From the cell containing the given text, extract its center point as (x, y) coordinate. 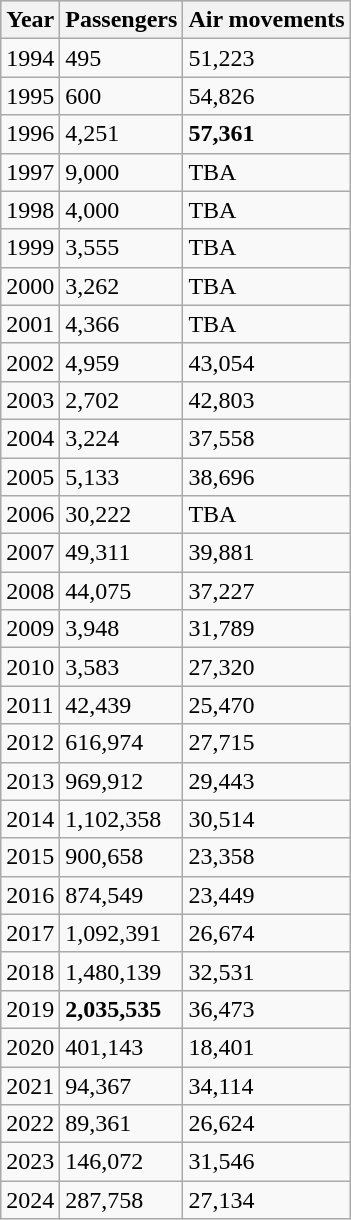
2008 (30, 591)
23,358 (266, 857)
401,143 (122, 1047)
29,443 (266, 781)
25,470 (266, 705)
9,000 (122, 172)
4,366 (122, 324)
51,223 (266, 58)
54,826 (266, 96)
Air movements (266, 20)
5,133 (122, 477)
26,674 (266, 933)
18,401 (266, 1047)
39,881 (266, 553)
874,549 (122, 895)
94,367 (122, 1085)
3,262 (122, 286)
44,075 (122, 591)
4,251 (122, 134)
37,558 (266, 438)
2005 (30, 477)
1,480,139 (122, 971)
1995 (30, 96)
1998 (30, 210)
34,114 (266, 1085)
2010 (30, 667)
4,959 (122, 362)
2024 (30, 1200)
2015 (30, 857)
32,531 (266, 971)
31,546 (266, 1162)
2012 (30, 743)
495 (122, 58)
616,974 (122, 743)
2019 (30, 1009)
1996 (30, 134)
2,035,535 (122, 1009)
2009 (30, 629)
2021 (30, 1085)
27,320 (266, 667)
1994 (30, 58)
2016 (30, 895)
1,092,391 (122, 933)
2023 (30, 1162)
2001 (30, 324)
2011 (30, 705)
600 (122, 96)
36,473 (266, 1009)
42,803 (266, 400)
2006 (30, 515)
900,658 (122, 857)
42,439 (122, 705)
Passengers (122, 20)
3,555 (122, 248)
30,514 (266, 819)
2004 (30, 438)
4,000 (122, 210)
2022 (30, 1124)
31,789 (266, 629)
2018 (30, 971)
27,715 (266, 743)
2020 (30, 1047)
969,912 (122, 781)
26,624 (266, 1124)
2,702 (122, 400)
2017 (30, 933)
2014 (30, 819)
3,224 (122, 438)
27,134 (266, 1200)
23,449 (266, 895)
2007 (30, 553)
2003 (30, 400)
89,361 (122, 1124)
1997 (30, 172)
30,222 (122, 515)
43,054 (266, 362)
38,696 (266, 477)
1999 (30, 248)
37,227 (266, 591)
146,072 (122, 1162)
287,758 (122, 1200)
3,948 (122, 629)
2013 (30, 781)
57,361 (266, 134)
49,311 (122, 553)
3,583 (122, 667)
2000 (30, 286)
2002 (30, 362)
1,102,358 (122, 819)
Year (30, 20)
